Return (X, Y) of the center of cell containing provided text 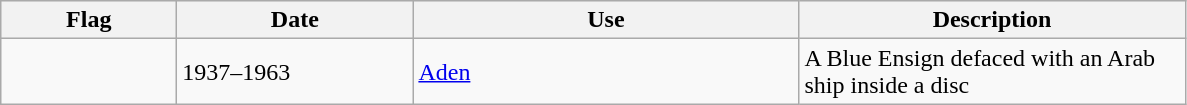
A Blue Ensign defaced with an Arab ship inside a disc (992, 72)
Date (295, 20)
Description (992, 20)
1937–1963 (295, 72)
Use (606, 20)
Aden (606, 72)
Flag (89, 20)
